Locate the cell with the specified text and output its (X, Y) center coordinate. 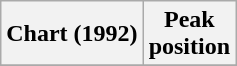
Chart (1992) (72, 34)
Peakposition (189, 34)
